Capture the cell that displays the provided text and extract its (x, y) central coordinate. 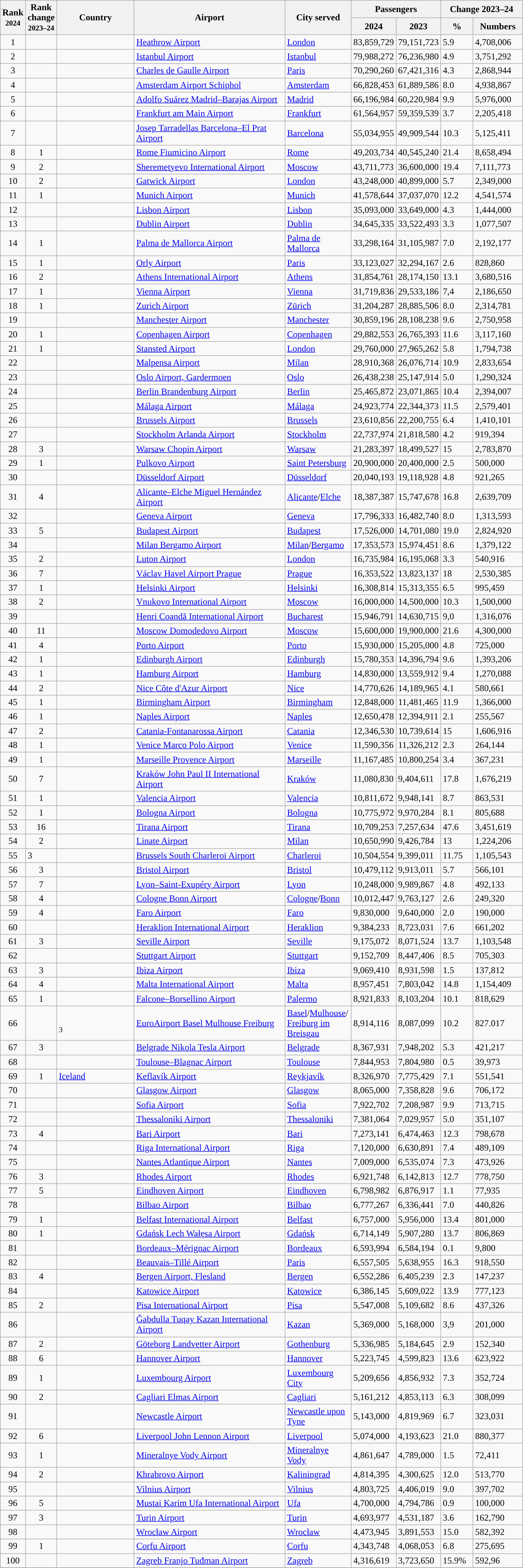
12.3 (457, 1133)
14,701,080 (418, 531)
Ğabdulla Tuqay Kazan International Airport (210, 1324)
36 (13, 573)
47.6 (457, 827)
4,599,823 (418, 1358)
Ibiza (318, 970)
661,202 (498, 927)
72,411 (498, 1455)
1,105,543 (498, 855)
2.5 (457, 463)
Venice (318, 745)
6,921,748 (374, 1177)
Adolfo Suárez Madrid–Barajas Airport (210, 99)
35 (13, 559)
27 (13, 434)
Vienna (318, 291)
43 (13, 673)
20 (13, 334)
6,535,074 (418, 1162)
Saint Petersburg (318, 463)
Edinburgh (318, 659)
22,200,755 (418, 420)
Cagliari Elmas Airport (210, 1397)
0.9 (457, 1503)
28,885,506 (418, 306)
36,600,000 (418, 167)
Country (96, 18)
137,812 (498, 970)
5,369,000 (374, 1324)
Lyon–Saint-Exupéry Airport (210, 884)
Gatwick Airport (210, 181)
3.7 (457, 114)
Thessaloniki (318, 1119)
4,794,786 (418, 1503)
78 (13, 1205)
22 (13, 363)
15,205,000 (418, 645)
14,830,000 (374, 673)
4,193,623 (418, 1436)
8 (13, 152)
Düsseldorf (318, 478)
Ibiza Airport (210, 970)
Marseille (318, 760)
Bristol (318, 870)
8,087,099 (418, 1023)
37 (13, 588)
Budapest Airport (210, 531)
32,294,167 (418, 263)
7,358,828 (418, 1090)
15,780,353 (374, 659)
Catania (318, 731)
437,326 (498, 1305)
806,869 (498, 1234)
Malpensa Airport (210, 363)
Oslo (318, 377)
Newcastle Airport (210, 1416)
264,144 (498, 745)
Hannover (318, 1358)
2,314,781 (498, 306)
10,248,000 (374, 884)
91 (13, 1416)
Bari (318, 1133)
9,152,709 (374, 956)
Rank2024 (13, 18)
Brussels South Charleroi Airport (210, 855)
12,650,478 (374, 717)
Glasgow Airport (210, 1090)
25 (13, 406)
Henri Coandă International Airport (210, 616)
51 (13, 798)
8,931,598 (418, 970)
592,96 (498, 1560)
18,499,527 (418, 449)
3,891,553 (418, 1532)
9,384,233 (374, 927)
6,557,505 (374, 1262)
Mustai Karim Ufa International Airport (210, 1503)
Luton Airport (210, 559)
4,938,867 (498, 85)
Milan/Bergamo (318, 545)
16,353,522 (374, 573)
7,922,702 (374, 1105)
8,326,970 (374, 1076)
5.3 (457, 1048)
4,861,647 (374, 1455)
7,775,429 (418, 1076)
33,123,027 (374, 263)
4,068,053 (418, 1546)
Prague (318, 573)
66 (13, 1023)
Birmingham Airport (210, 702)
4,700,000 (374, 1503)
9,0 (457, 616)
10 (13, 181)
2,530,385 (498, 573)
7,273,141 (374, 1133)
5,168,000 (418, 1324)
Toulouse–Blagnac Airport (210, 1062)
3,723,650 (418, 1560)
Barcelona (318, 133)
Vilnius Airport (210, 1489)
Budapest (318, 531)
6,336,441 (418, 1205)
8,658,494 (498, 152)
4,853,113 (418, 1397)
11.5 (457, 406)
Bilbao (318, 1205)
2.9 (457, 1344)
Charles de Gaulle Airport (210, 71)
84 (13, 1291)
8,723,031 (418, 927)
28 (13, 449)
7,257,634 (418, 827)
10.4 (457, 391)
Eindhoven (318, 1191)
14,189,965 (418, 688)
11,590,356 (374, 745)
8,071,524 (418, 942)
Athens (318, 277)
2.0 (457, 913)
48 (13, 745)
Bari Airport (210, 1133)
6,474,463 (418, 1133)
23 (13, 377)
Kazan (318, 1324)
Birmingham (318, 702)
500,000 (498, 463)
5,638,955 (418, 1262)
492,133 (498, 884)
Passengers (396, 9)
201,000 (498, 1324)
6,714,149 (374, 1234)
Numbers (498, 26)
Vienna Airport (210, 291)
43,711,773 (374, 167)
19.4 (457, 167)
12,848,000 (374, 702)
3,9 (457, 1324)
6,777,267 (374, 1205)
Sheremetyevo International Airport (210, 167)
Liverpool John Lennon Airport (210, 1436)
16,482,740 (418, 516)
Hamburg Airport (210, 673)
81 (13, 1248)
Hannover Airport (210, 1358)
17 (13, 291)
94 (13, 1475)
Linate Airport (210, 841)
Venice Marco Polo Airport (210, 745)
66,828,453 (374, 85)
6,584,194 (418, 1248)
21 (13, 349)
19,900,000 (418, 631)
1,676,219 (498, 779)
15.0 (457, 1532)
12,346,530 (374, 731)
28,174,150 (418, 277)
6.8 (457, 1546)
152,340 (498, 1344)
5,547,008 (374, 1305)
Bilbao Airport (210, 1205)
2,824,920 (498, 531)
75 (13, 1162)
58 (13, 898)
77 (13, 1191)
Josep Tarradellas Barcelona–El Prat Airport (210, 133)
Nice (318, 688)
Vnukovo International Airport (210, 602)
918,550 (498, 1262)
1,606,916 (498, 731)
Bordeaux–Mérignac Airport (210, 1248)
Helsinki Airport (210, 588)
13.9 (457, 1291)
Sofia Airport (210, 1105)
255,567 (498, 717)
6.7 (457, 1416)
Manchester Airport (210, 320)
27,965,262 (418, 349)
Basel/Mulhouse/ Freiburg im Breisgau (318, 1023)
Bucharest (318, 616)
41,578,644 (374, 195)
Khrabrovo Airport (210, 1475)
2024 (374, 26)
798,678 (498, 1133)
880,377 (498, 1436)
6,876,917 (418, 1191)
55 (13, 855)
Seville (318, 942)
Porto (318, 645)
Toulouse (318, 1062)
Palma de Mallorca Airport (210, 244)
6,142,813 (418, 1177)
Lyon (318, 884)
5,976,000 (498, 99)
Rome (318, 152)
Glasgow (318, 1090)
Amsterdam Airport Schiphol (210, 85)
49 (13, 760)
19 (13, 320)
31,204,287 (374, 306)
4,343,748 (374, 1546)
Bordeaux (318, 1248)
1,103,548 (498, 942)
Václav Havel Airport Prague (210, 573)
5,074,000 (374, 1436)
52 (13, 813)
46 (13, 717)
2,579,401 (498, 406)
34 (13, 545)
17,796,333 (374, 516)
100 (13, 1560)
7,111,773 (498, 167)
9,640,000 (418, 913)
Valencia Airport (210, 798)
3.6 (457, 1518)
26,076,714 (418, 363)
9,913,011 (418, 870)
162,790 (498, 1518)
3,451,619 (498, 827)
6,386,145 (374, 1291)
79,988,272 (374, 56)
15.9% (457, 1560)
35,093,000 (374, 209)
76,236,980 (418, 56)
92 (13, 1436)
6,405,239 (418, 1277)
12,394,911 (418, 717)
15,747,678 (418, 497)
1,270,088 (498, 673)
3.4 (457, 760)
31 (13, 497)
7,803,042 (418, 984)
Cagliari (318, 1397)
6.4 (457, 420)
Copenhagen (318, 334)
623,922 (498, 1358)
89 (13, 1378)
323,031 (498, 1416)
4,300,625 (418, 1475)
Naples (318, 717)
582,392 (498, 1532)
Zagreb (318, 1560)
73 (13, 1133)
Pulkovo Airport (210, 463)
2,192,177 (498, 244)
Geneva Airport (210, 516)
16,735,984 (374, 559)
9,069,410 (374, 970)
Naples Airport (210, 717)
5,956,000 (418, 1219)
13.4 (457, 1219)
21.4 (457, 152)
55,034,955 (374, 133)
EuroAirport Basel Mulhouse Freiburg (210, 1023)
13,823,137 (418, 573)
3,751,292 (498, 56)
Reykjavík (318, 1076)
Luxembourg Airport (210, 1378)
98 (13, 1532)
Berlin (318, 391)
6,630,891 (418, 1148)
Ufa (318, 1503)
7,120,000 (374, 1148)
20,400,000 (418, 463)
12 (13, 209)
57 (13, 884)
2,394,007 (498, 391)
Valencia (318, 798)
7,844,953 (374, 1062)
Tirana Airport (210, 827)
90 (13, 1397)
% (457, 26)
Rome Fiumicino Airport (210, 152)
1,077,507 (498, 224)
Lisbon Airport (210, 209)
8,447,406 (418, 956)
42 (13, 659)
40 (13, 631)
352,724 (498, 1378)
Heathrow Airport (210, 42)
17,353,573 (374, 545)
11,481,465 (418, 702)
2,783,870 (498, 449)
14,770,626 (374, 688)
Tirana (318, 827)
725,000 (498, 645)
190,000 (498, 913)
10.9 (457, 363)
1.1 (457, 1191)
8,103,204 (418, 999)
19,118,928 (418, 478)
Milan Bergamo Airport (210, 545)
17.8 (457, 779)
17,526,000 (374, 531)
7,029,957 (418, 1119)
63 (13, 970)
Málaga (318, 406)
Belfast International Airport (210, 1219)
32 (13, 516)
Warsaw Chopin Airport (210, 449)
9.0 (457, 1489)
440,826 (498, 1205)
Göteborg Landvetter Airport (210, 1344)
2,750,958 (498, 320)
Airport (210, 18)
Kaliningrad (318, 1475)
19.0 (457, 531)
10,650,990 (374, 841)
61 (13, 942)
1,794,738 (498, 349)
Liverpool (318, 1436)
70,290,260 (374, 71)
13.6 (457, 1358)
50 (13, 779)
Hamburg (318, 673)
919,394 (498, 434)
Pisa International Airport (210, 1305)
7.6 (457, 927)
Bristol Airport (210, 870)
26,765,393 (418, 334)
Manchester (318, 320)
Bergen Airport, Flesland (210, 1277)
Faro Airport (210, 913)
713,715 (498, 1105)
49,203,734 (374, 152)
Amsterdam (318, 85)
61,889,586 (418, 85)
9,404,611 (418, 779)
14 (13, 244)
Riga International Airport (210, 1148)
29,533,186 (418, 291)
5.9 (457, 42)
Munich Airport (210, 195)
72 (13, 1119)
10,479,112 (374, 870)
29,760,000 (374, 349)
16.3 (457, 1262)
28,108,238 (418, 320)
2,205,418 (498, 114)
9,948,141 (418, 798)
64 (13, 984)
778,750 (498, 1177)
5,336,985 (374, 1344)
11.75 (457, 855)
40,899,000 (418, 181)
0.5 (457, 1062)
33,649,000 (418, 209)
4.1 (457, 688)
2,833,654 (498, 363)
Zagreb Franjo Tuđman Airport (210, 1560)
863,531 (498, 798)
70 (13, 1090)
Iceland (96, 1076)
56 (13, 870)
Beauvais–Tillé Airport (210, 1262)
25,147,914 (418, 377)
24,923,774 (374, 406)
473,926 (498, 1162)
66,196,984 (374, 99)
4,541,574 (498, 195)
87 (13, 1344)
706,172 (498, 1090)
11,326,212 (418, 745)
4,708,006 (498, 42)
Malta International Airport (210, 984)
14,500,000 (418, 602)
Falcone–Borsellino Airport (210, 999)
8,921,833 (374, 999)
12.7 (457, 1177)
4,316,619 (374, 1560)
Katowice Airport (210, 1291)
1,224,206 (498, 841)
Gdańsk Lech Wałęsa Airport (210, 1234)
Rhodes Airport (210, 1177)
83,859,729 (374, 42)
7,381,064 (374, 1119)
4,406,019 (418, 1489)
Catania-Fontanarossa Airport (210, 731)
Berlin Brandenburg Airport (210, 391)
5,143,000 (374, 1416)
Bologna Airport (210, 813)
2,639,709 (498, 497)
Geneva (318, 516)
818,629 (498, 999)
Newcastle upon Tyne (318, 1416)
Copenhagen Airport (210, 334)
Porto Airport (210, 645)
1,410,101 (498, 420)
8.5 (457, 956)
15,600,000 (374, 631)
18,387,387 (374, 497)
0.1 (457, 1248)
45 (13, 702)
Zurich Airport (210, 306)
5,609,022 (418, 1291)
6,593,994 (374, 1248)
20,040,193 (374, 478)
Rhodes (318, 1177)
Kraków John Paul II International Airport (210, 779)
1,154,409 (498, 984)
65 (13, 999)
15,930,000 (374, 645)
Istanbul Airport (210, 56)
Frankfurt (318, 114)
9.4 (457, 673)
39 (13, 616)
11,080,830 (374, 779)
1,379,122 (498, 545)
2023 (418, 26)
49,909,544 (418, 133)
4,819,969 (418, 1416)
Heraklion (318, 927)
4,856,932 (418, 1378)
44 (13, 688)
Sofia (318, 1105)
551,541 (498, 1076)
Malta (318, 984)
14,396,794 (418, 659)
421,217 (498, 1048)
71 (13, 1105)
Frankfurt am Main Airport (210, 114)
2,349,000 (498, 181)
Nantes Atlantique Airport (210, 1162)
7,4 (457, 291)
Thessaloniki Airport (210, 1119)
9 (13, 167)
Gdańsk (318, 1234)
Zürich (318, 306)
97 (13, 1518)
566,101 (498, 870)
20,900,000 (374, 463)
Rankchange2023–24 (41, 18)
Corfu Airport (210, 1546)
5,109,682 (418, 1305)
29 (13, 463)
83 (13, 1277)
580,661 (498, 688)
67 (13, 1048)
93 (13, 1455)
5,223,745 (374, 1358)
9,763,127 (418, 898)
1,366,000 (498, 702)
74 (13, 1148)
10,811,672 (374, 798)
99 (13, 1546)
29,882,553 (374, 334)
Nice Côte d'Azur Airport (210, 688)
13,559,912 (418, 673)
Dublin (318, 224)
Luxembourg City (318, 1378)
Lisbon (318, 209)
4,473,945 (374, 1532)
4,789,000 (418, 1455)
Athens International Airport (210, 277)
Munich (318, 195)
Corfu (318, 1546)
4,531,187 (418, 1518)
10,504,554 (374, 855)
Change 2023–24 (481, 9)
Stansted Airport (210, 349)
2,868,944 (498, 71)
8,914,116 (374, 1023)
10.1 (457, 999)
Vilnius (318, 1489)
Gothenburg (318, 1344)
Keflavík Airport (210, 1076)
62 (13, 956)
95 (13, 1489)
Cologne Bonn Airport (210, 898)
9,399,011 (418, 855)
275,695 (498, 1546)
1,316,076 (498, 616)
513,770 (498, 1475)
1,500,000 (498, 602)
Warsaw (318, 449)
308,099 (498, 1397)
37,037,070 (418, 195)
Cologne/Bonn (318, 898)
Wrocław Airport (210, 1532)
88 (13, 1358)
Bologna (318, 813)
16,308,814 (374, 588)
3,117,160 (498, 334)
4.2 (457, 434)
Alicante/Elche (318, 497)
9,989,867 (418, 884)
9,800 (498, 1248)
34,645,335 (374, 224)
31,105,987 (418, 244)
31,719,836 (374, 291)
397,702 (498, 1489)
5,907,280 (418, 1234)
16.8 (457, 497)
10,800,254 (418, 760)
City served (318, 18)
10.2 (457, 1023)
11.9 (457, 702)
23,071,865 (418, 391)
33 (13, 531)
60,220,984 (418, 99)
7,804,980 (418, 1062)
Belgrade (318, 1048)
Orly Airport (210, 263)
60 (13, 927)
540,916 (498, 559)
Mineralnye Vody (318, 1455)
76 (13, 1177)
61,564,957 (374, 114)
Stockholm (318, 434)
26 (13, 420)
25,465,872 (374, 391)
Katowice (318, 1291)
Belfast (318, 1219)
12.2 (457, 195)
4,814,395 (374, 1475)
801,000 (498, 1219)
80 (13, 1234)
10,775,972 (374, 813)
13.1 (457, 277)
Istanbul (318, 56)
22,344,373 (418, 406)
30,859,196 (374, 320)
11.6 (457, 334)
28,910,368 (374, 363)
2.1 (457, 717)
59,359,539 (418, 114)
4,693,977 (374, 1518)
Dublin Airport (210, 224)
827.017 (498, 1023)
53 (13, 827)
5,184,645 (418, 1344)
Riga (318, 1148)
21,818,580 (418, 434)
9,830,000 (374, 913)
68 (13, 1062)
1,393,206 (498, 659)
82 (13, 1262)
Kraków (318, 779)
Düsseldorf Airport (210, 478)
8,367,931 (374, 1048)
Moscow Domodedovo Airport (210, 631)
Brussels Airport (210, 420)
15,974,451 (418, 545)
79 (13, 1219)
47 (13, 731)
23,610,856 (374, 420)
Madrid (318, 99)
Nantes (318, 1162)
777,123 (498, 1291)
31,854,761 (374, 277)
705,303 (498, 956)
Heraklion International Airport (210, 927)
Stockholm Arlanda Airport (210, 434)
Stuttgart (318, 956)
828,860 (498, 263)
16,000,000 (374, 602)
8,065,000 (374, 1090)
Helsinki (318, 588)
40,545,240 (418, 152)
Mineralnye Vody Airport (210, 1455)
21.6 (457, 631)
33,522,493 (418, 224)
14,630,715 (418, 616)
8.1 (457, 813)
Málaga Airport (210, 406)
5,209,656 (374, 1378)
9,426,784 (418, 841)
6,798,982 (374, 1191)
7.1 (457, 1076)
12.0 (457, 1475)
Turin Airport (210, 1518)
41 (13, 645)
85 (13, 1305)
Belgrade Nikola Tesla Airport (210, 1048)
77,935 (498, 1191)
7,948,202 (418, 1048)
1,290,324 (498, 377)
4,803,725 (374, 1489)
Marseille Provence Airport (210, 760)
Turin (318, 1518)
4.9 (457, 56)
5,125,411 (498, 133)
54 (13, 841)
30 (13, 478)
8,957,451 (374, 984)
9,970,284 (418, 813)
11,167,485 (374, 760)
69 (13, 1076)
43,248,000 (374, 181)
6,757,000 (374, 1219)
10,709,253 (374, 827)
Charleroi (318, 855)
22,737,974 (374, 434)
6.5 (457, 588)
1,444,000 (498, 209)
1,313,593 (498, 516)
3,680,516 (498, 277)
351,107 (498, 1119)
Palermo (318, 999)
Bergen (318, 1277)
26,438,238 (374, 377)
Oslo Airport, Gardermoen (210, 377)
Palma de Mallorca (318, 244)
6,552,286 (374, 1277)
5.8 (457, 349)
59 (13, 913)
9,175,072 (374, 942)
79,151,723 (418, 42)
367,231 (498, 760)
7.4 (457, 1148)
38 (13, 602)
7,208,987 (418, 1105)
921,265 (498, 478)
995,459 (498, 588)
Alicante–Elche Miguel Hernández Airport (210, 497)
805,688 (498, 813)
Edinburgh Airport (210, 659)
39,973 (498, 1062)
5,161,212 (374, 1397)
15,313,355 (418, 588)
24 (13, 391)
489,109 (498, 1148)
96 (13, 1503)
14.8 (457, 984)
6.3 (457, 1397)
Faro (318, 913)
Eindhoven Airport (210, 1191)
7,009,000 (374, 1162)
10,739,614 (418, 731)
10,012,447 (374, 898)
16,195,068 (418, 559)
Pisa (318, 1305)
15,946,791 (374, 616)
86 (13, 1324)
249,320 (498, 898)
4,300,000 (498, 631)
Stuttgart Airport (210, 956)
67,421,316 (418, 71)
8.7 (457, 798)
Seville Airport (210, 942)
21,283,397 (374, 449)
Wrocław (318, 1532)
2,186,650 (498, 291)
21.0 (457, 1436)
100,000 (498, 1503)
147,237 (498, 1277)
33,298,164 (374, 244)
Brussels (318, 420)
